Provide the (x, y) coordinate of the cell's center where the given text is located.  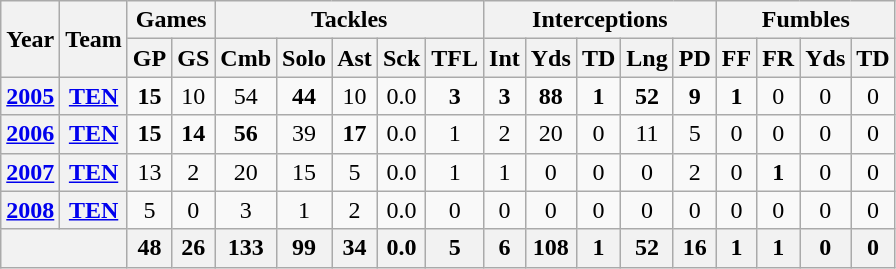
34 (355, 248)
Sck (401, 58)
9 (694, 96)
54 (246, 96)
6 (505, 248)
Fumbles (806, 20)
FF (736, 58)
48 (149, 248)
Team (94, 39)
17 (355, 134)
Games (170, 20)
16 (694, 248)
FR (778, 58)
Tackles (350, 20)
GS (194, 58)
2008 (30, 210)
88 (550, 96)
Interceptions (600, 20)
Year (30, 39)
2006 (30, 134)
99 (304, 248)
GP (149, 58)
2005 (30, 96)
TFL (455, 58)
56 (246, 134)
11 (647, 134)
PD (694, 58)
133 (246, 248)
Lng (647, 58)
39 (304, 134)
26 (194, 248)
Ast (355, 58)
Cmb (246, 58)
Int (505, 58)
Solo (304, 58)
108 (550, 248)
14 (194, 134)
13 (149, 172)
2007 (30, 172)
44 (304, 96)
